Identify which cell holds the provided text, then report its (X, Y) central coordinate. 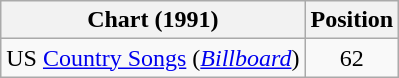
Position (352, 20)
Chart (1991) (153, 20)
62 (352, 58)
US Country Songs (Billboard) (153, 58)
